Locate the cell with the specified text and output its [X, Y] center coordinate. 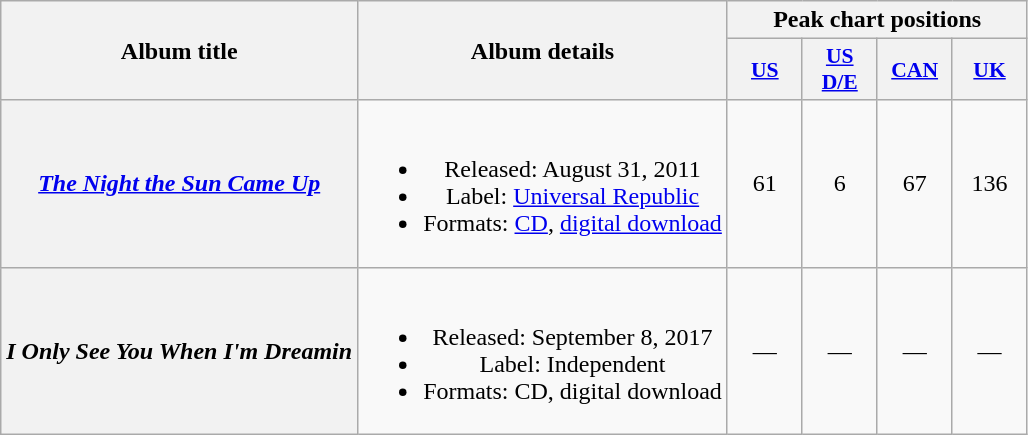
136 [990, 184]
Released: September 8, 2017Label: IndependentFormats: CD, digital download [543, 350]
US [764, 70]
CAN [914, 70]
61 [764, 184]
I Only See You When I'm Dreamin [180, 350]
Album details [543, 50]
Peak chart positions [877, 20]
Album title [180, 50]
6 [840, 184]
67 [914, 184]
UK [990, 70]
USD/E [840, 70]
The Night the Sun Came Up [180, 184]
Released: August 31, 2011Label: Universal RepublicFormats: CD, digital download [543, 184]
